Scan for the cell matching the given text and deliver its [x, y] coordinate at center. 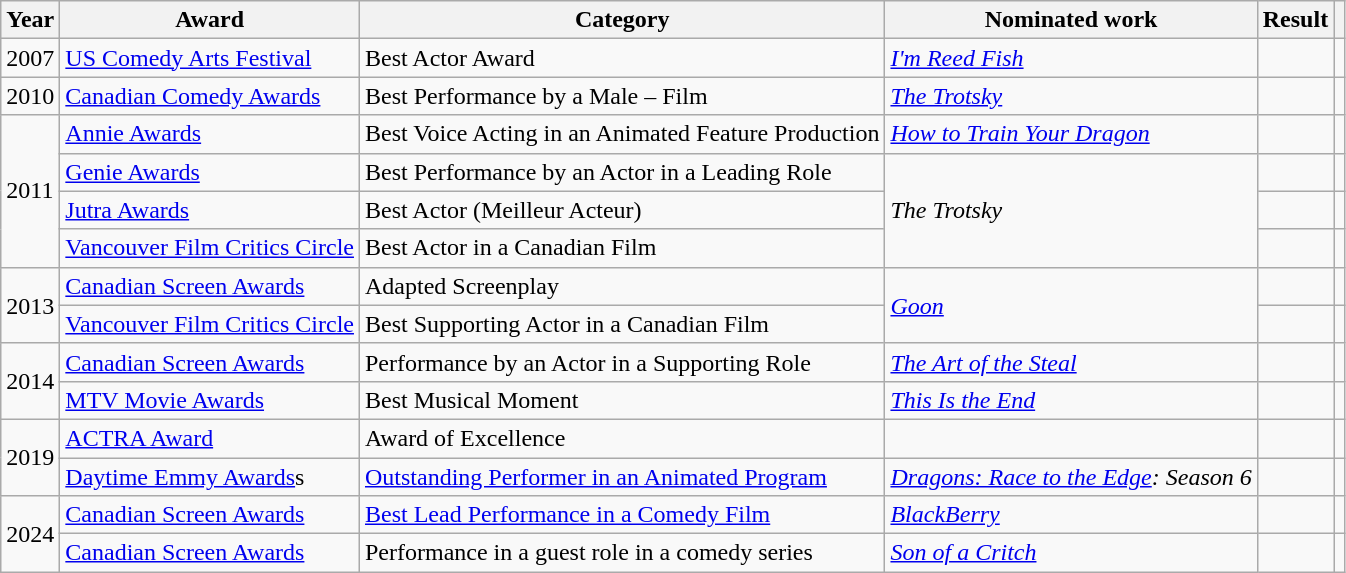
Category [622, 20]
Best Actor (Meilleur Acteur) [622, 210]
Best Supporting Actor in a Canadian Film [622, 324]
Award of Excellence [622, 438]
Daytime Emmy Awardss [210, 477]
Adapted Screenplay [622, 286]
Dragons: Race to the Edge: Season 6 [1071, 477]
This Is the End [1071, 400]
The Art of the Steal [1071, 362]
BlackBerry [1071, 515]
Award [210, 20]
Best Lead Performance in a Comedy Film [622, 515]
Best Performance by an Actor in a Leading Role [622, 172]
Son of a Critch [1071, 553]
Best Actor Award [622, 58]
2014 [30, 381]
Result [1295, 20]
Best Voice Acting in an Animated Feature Production [622, 134]
Genie Awards [210, 172]
I'm Reed Fish [1071, 58]
Performance in a guest role in a comedy series [622, 553]
Outstanding Performer in an Animated Program [622, 477]
Best Performance by a Male – Film [622, 96]
Performance by an Actor in a Supporting Role [622, 362]
2007 [30, 58]
How to Train Your Dragon [1071, 134]
Best Musical Moment [622, 400]
MTV Movie Awards [210, 400]
2024 [30, 534]
ACTRA Award [210, 438]
Best Actor in a Canadian Film [622, 248]
US Comedy Arts Festival [210, 58]
Jutra Awards [210, 210]
Goon [1071, 305]
Annie Awards [210, 134]
Year [30, 20]
2011 [30, 191]
Canadian Comedy Awards [210, 96]
2013 [30, 305]
Nominated work [1071, 20]
2010 [30, 96]
2019 [30, 457]
